Return the [x, y] coordinate for the center point of the cell that contains the specified text.  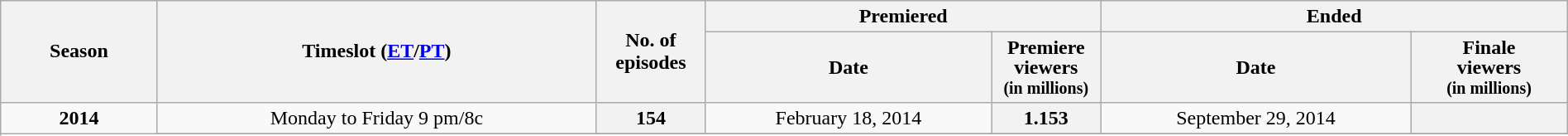
1.153 [1045, 118]
September 29, 2014 [1255, 118]
2014 [79, 118]
154 [652, 118]
Timeslot (ET/PT) [376, 51]
Premiereviewers(in millions) [1045, 68]
Season [79, 51]
Ended [1334, 17]
Finaleviewers(in millions) [1489, 68]
No. ofepisodes [652, 51]
Premiered [903, 17]
February 18, 2014 [849, 118]
Monday to Friday 9 pm/8c [376, 118]
